Search for the cell housing the specified text and yield its (x, y) center coordinate. 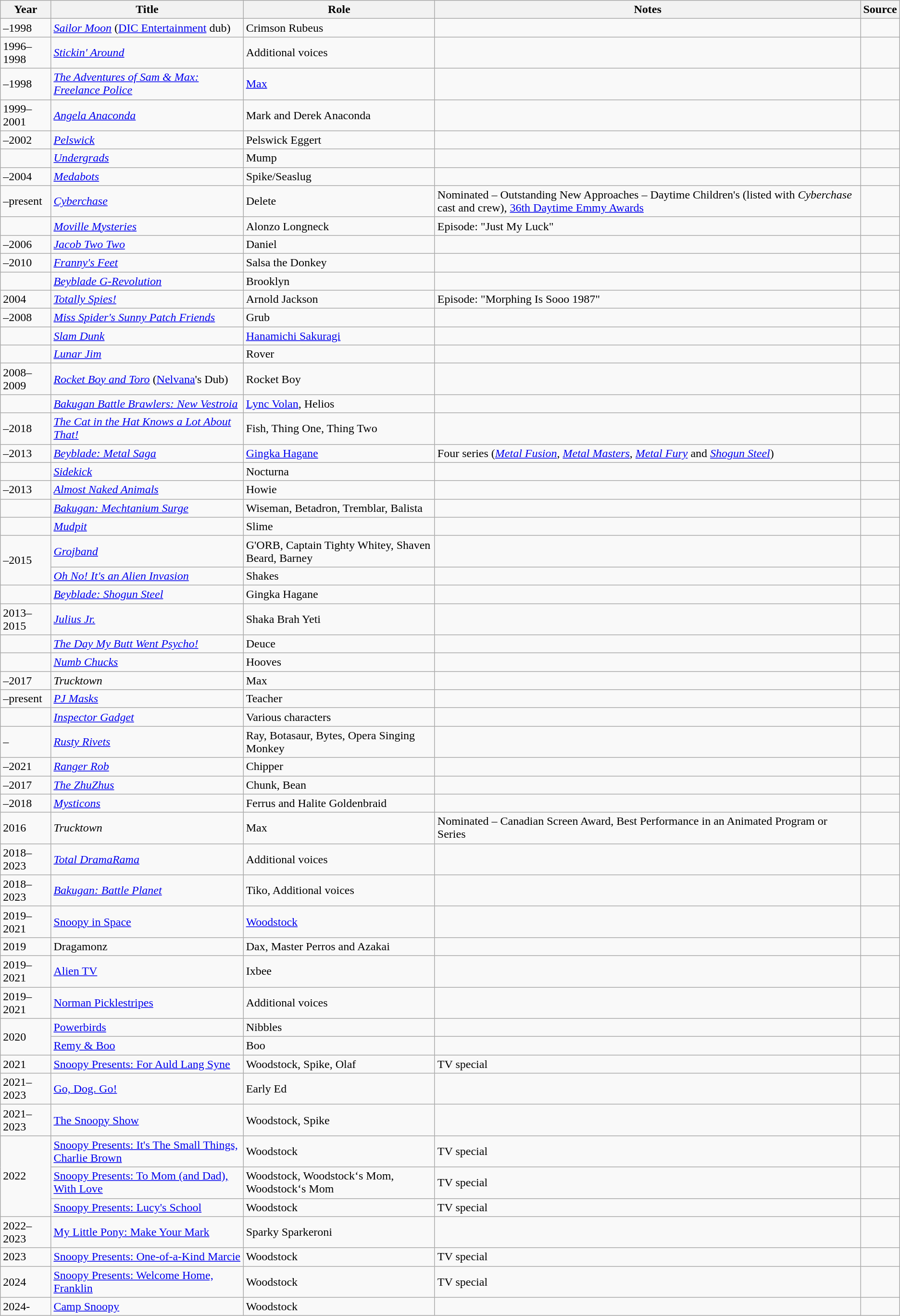
Almost Naked Animals (147, 490)
Medabots (147, 176)
Snoopy Presents: It's The Small Things, Charlie Brown (147, 1152)
2020 (26, 1037)
Year (26, 10)
Powerbirds (147, 1028)
Slam Dunk (147, 336)
Nibbles (339, 1028)
Deuce (339, 644)
Nocturna (339, 472)
Fish, Thing One, Thing Two (339, 429)
Rocket Boy (339, 379)
Wiseman, Betadron, Tremblar, Balista (339, 508)
Oh No! It's an Alien Invasion (147, 576)
Various characters (339, 717)
Mudpit (147, 526)
Ferrus and Halite Goldenbraid (339, 803)
Norman Picklestripes (147, 1003)
Episode: "Just My Luck" (648, 226)
– (26, 742)
Stickin' Around (147, 53)
Hooves (339, 662)
2024- (26, 1306)
Rusty Rivets (147, 742)
Beyblade G-Revolution (147, 281)
–2008 (26, 318)
Ray, Botasaur, Bytes, Opera Singing Monkey (339, 742)
–2006 (26, 244)
Snoopy Presents: For Auld Lang Syne (147, 1064)
Lync Volan, Helios (339, 404)
Sailor Moon (DIC Entertainment dub) (147, 28)
Spike/Seaslug (339, 176)
Woodstock, Woodstock‘s Mom, Woodstock‘s Mom (339, 1182)
Bakugan: Mechtanium Surge (147, 508)
–2002 (26, 140)
Inspector Gadget (147, 717)
Mark and Derek Anaconda (339, 115)
Cyberchase (147, 201)
2022 (26, 1176)
Delete (339, 201)
Beyblade: Metal Saga (147, 453)
Franny's Feet (147, 262)
2004 (26, 299)
Mump (339, 158)
1999–2001 (26, 115)
2016 (26, 828)
Undergrads (147, 158)
Snoopy in Space (147, 922)
Beyblade: Shogun Steel (147, 594)
Ranger Rob (147, 767)
Rocket Boy and Toro (Nelvana's Dub) (147, 379)
2024 (26, 1281)
My Little Pony: Make Your Mark (147, 1232)
The Cat in the Hat Knows a Lot About That! (147, 429)
Source (880, 10)
2019 (26, 946)
The Day My Butt Went Psycho! (147, 644)
Teacher (339, 699)
–2004 (26, 176)
Four series (Metal Fusion, Metal Masters, Metal Fury and Shogun Steel) (648, 453)
Woodstock, Spike, Olaf (339, 1064)
The Adventures of Sam & Max: Freelance Police (147, 84)
1996–1998 (26, 53)
Snoopy Presents: To Mom (and Dad), With Love (147, 1182)
The Snoopy Show (147, 1120)
Brooklyn (339, 281)
Role (339, 10)
Numb Chucks (147, 662)
Jacob Two Two (147, 244)
Camp Snoopy (147, 1306)
Howie (339, 490)
Snoopy Presents: Welcome Home, Franklin (147, 1281)
Pelswick (147, 140)
–2015 (26, 560)
Salsa the Donkey (339, 262)
2008–2009 (26, 379)
Episode: "Morphing Is Sooo 1987" (648, 299)
Dax, Master Perros and Azakai (339, 946)
Shaka Brah Yeti (339, 619)
Totally Spies! (147, 299)
Miss Spider's Sunny Patch Friends (147, 318)
Nominated – Canadian Screen Award, Best Performance in an Animated Program or Series (648, 828)
Sidekick (147, 472)
2013–2015 (26, 619)
Snoopy Presents: Lucy's School (147, 1207)
Rover (339, 354)
Nominated – Outstanding New Approaches – Daytime Children's (listed with Cyberchase cast and crew), 36th Daytime Emmy Awards (648, 201)
Snoopy Presents: One-of-a-Kind Marcie (147, 1257)
Chipper (339, 767)
Pelswick Eggert (339, 140)
Boo (339, 1046)
Notes (648, 10)
Lunar Jim (147, 354)
Angela Anaconda (147, 115)
The ZhuZhus (147, 785)
2021 (26, 1064)
Chunk, Bean (339, 785)
–2010 (26, 262)
Alonzo Longneck (339, 226)
Early Ed (339, 1089)
Ixbee (339, 971)
Total DramaRama (147, 859)
Grojband (147, 551)
Alien TV (147, 971)
–2021 (26, 767)
Tiko, Additional voices (339, 890)
Mysticons (147, 803)
PJ Masks (147, 699)
Daniel (339, 244)
Hanamichi Sakuragi (339, 336)
Woodstock, Spike (339, 1120)
2023 (26, 1257)
Go, Dog. Go! (147, 1089)
Bakugan: Battle Planet (147, 890)
Arnold Jackson (339, 299)
Bakugan Battle Brawlers: New Vestroia (147, 404)
Title (147, 10)
Grub (339, 318)
G'ORB, Captain Tighty Whitey, Shaven Beard, Barney (339, 551)
Sparky Sparkeroni (339, 1232)
Dragamonz (147, 946)
Crimson Rubeus (339, 28)
Remy & Boo (147, 1046)
Julius Jr. (147, 619)
Shakes (339, 576)
Moville Mysteries (147, 226)
2022–2023 (26, 1232)
Slime (339, 526)
